Locate the cell with the specified text and output its (x, y) center coordinate. 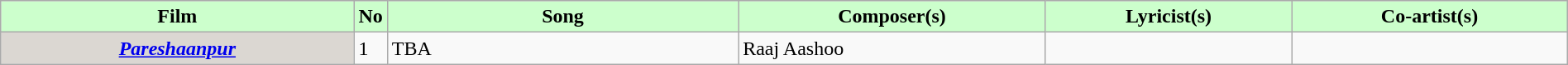
Pareshaanpur (177, 48)
Co-artist(s) (1429, 17)
Composer(s) (892, 17)
1 (370, 48)
Lyricist(s) (1168, 17)
No (370, 17)
TBA (562, 48)
Film (177, 17)
Song (562, 17)
Raaj Aashoo (892, 48)
